Capture the cell that displays the provided text and extract its [x, y] central coordinate. 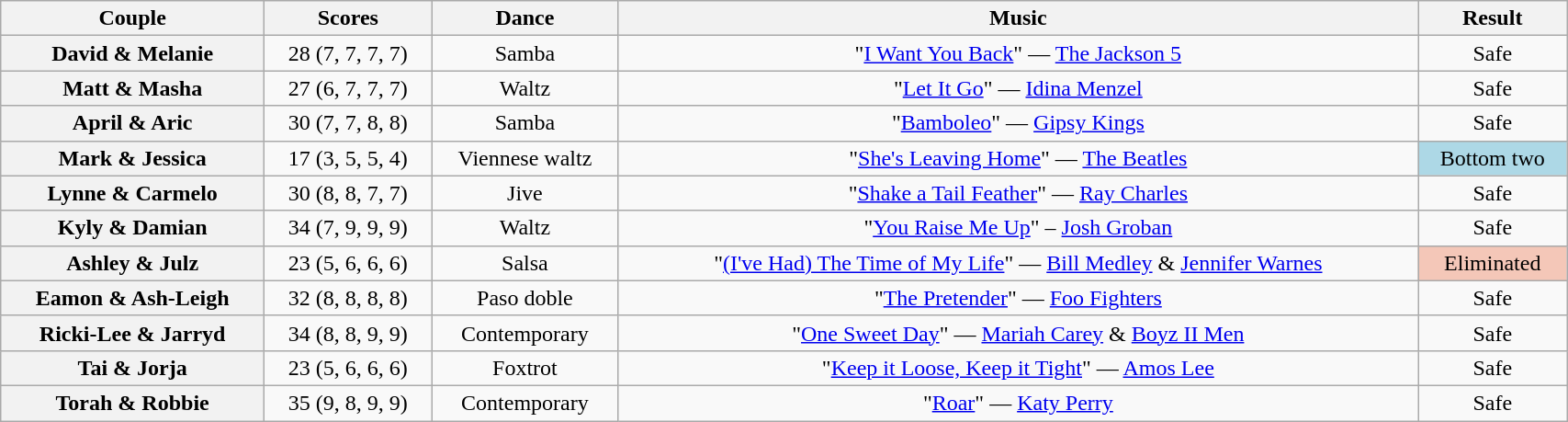
Ricki-Lee & Jarryd [132, 333]
35 (9, 8, 9, 9) [348, 403]
"Roar" — Katy Perry [1018, 403]
Mark & Jessica [132, 158]
Ashley & Julz [132, 263]
Bottom two [1493, 158]
Couple [132, 18]
"Shake a Tail Feather" — Ray Charles [1018, 193]
Eliminated [1493, 263]
Salsa [525, 263]
Lynne & Carmelo [132, 193]
Torah & Robbie [132, 403]
"Keep it Loose, Keep it Tight" — Amos Lee [1018, 368]
34 (8, 8, 9, 9) [348, 333]
Dance [525, 18]
Result [1493, 18]
30 (7, 7, 8, 8) [348, 123]
Matt & Masha [132, 88]
Scores [348, 18]
"You Raise Me Up" – Josh Groban [1018, 228]
Kyly & Damian [132, 228]
34 (7, 9, 9, 9) [348, 228]
"One Sweet Day" — Mariah Carey & Boyz II Men [1018, 333]
David & Melanie [132, 53]
30 (8, 8, 7, 7) [348, 193]
Eamon & Ash-Leigh [132, 298]
Paso doble [525, 298]
17 (3, 5, 5, 4) [348, 158]
Tai & Jorja [132, 368]
"(I've Had) The Time of My Life" — Bill Medley & Jennifer Warnes [1018, 263]
Jive [525, 193]
32 (8, 8, 8, 8) [348, 298]
Music [1018, 18]
Viennese waltz [525, 158]
"I Want You Back" — The Jackson 5 [1018, 53]
Foxtrot [525, 368]
28 (7, 7, 7, 7) [348, 53]
"Bamboleo" — Gipsy Kings [1018, 123]
"She's Leaving Home" — The Beatles [1018, 158]
"Let It Go" — Idina Menzel [1018, 88]
"The Pretender" — Foo Fighters [1018, 298]
27 (6, 7, 7, 7) [348, 88]
April & Aric [132, 123]
